Provide the [X, Y] coordinate of the cell's center where the given text is located.  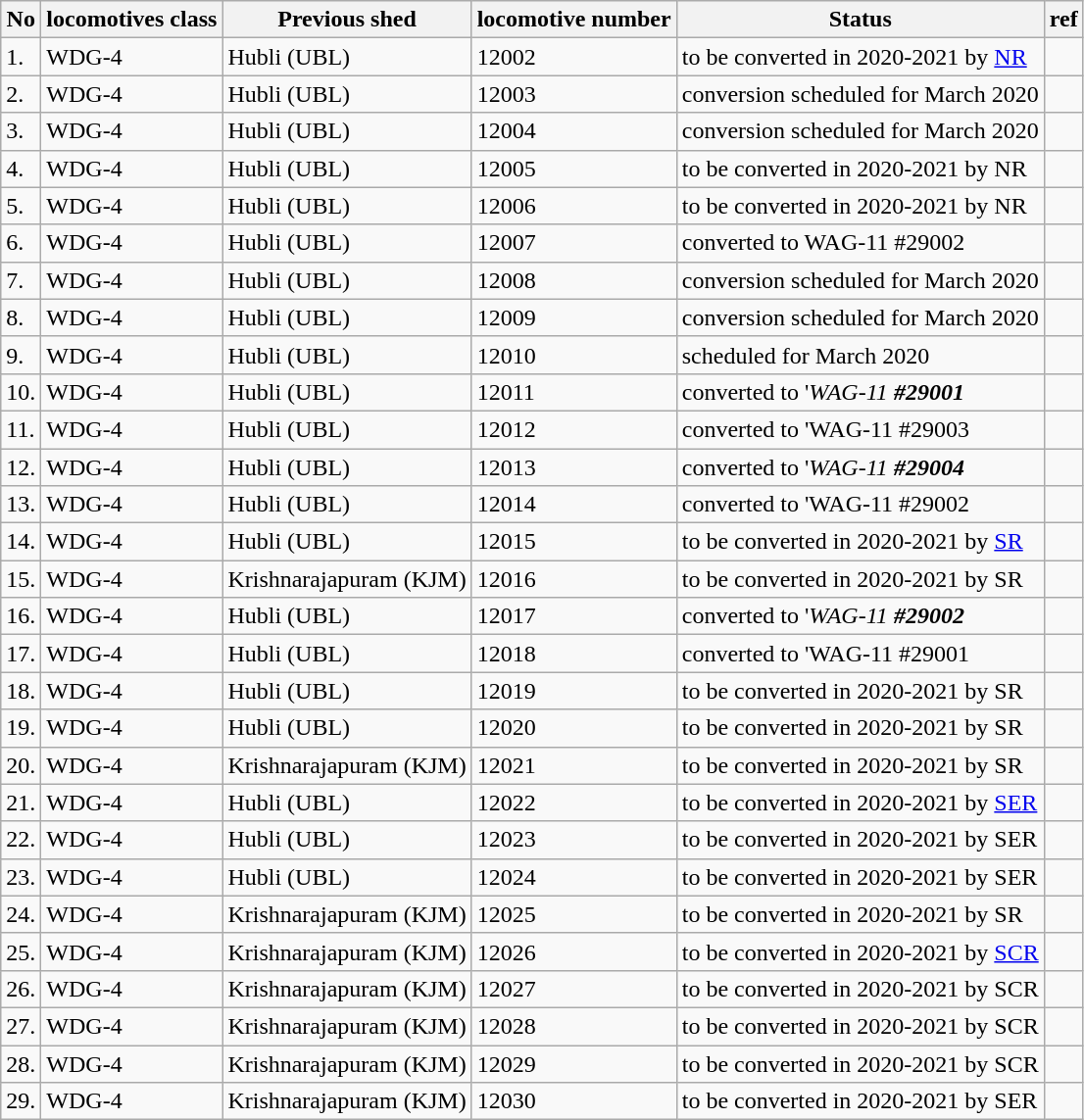
25. [22, 951]
10. [22, 392]
12029 [574, 1063]
No [22, 20]
5. [22, 206]
12003 [574, 94]
26. [22, 989]
28. [22, 1063]
12005 [574, 169]
12. [22, 467]
15. [22, 579]
6. [22, 243]
12010 [574, 355]
12009 [574, 317]
scheduled for March 2020 [861, 355]
12014 [574, 505]
12002 [574, 57]
22. [22, 840]
12026 [574, 951]
4. [22, 169]
12013 [574, 467]
converted to 'WAG-11 #29003 [861, 429]
locomotive number [574, 20]
12023 [574, 840]
20. [22, 765]
12012 [574, 429]
12016 [574, 579]
7. [22, 280]
9. [22, 355]
2. [22, 94]
29. [22, 1101]
24. [22, 914]
12004 [574, 131]
12011 [574, 392]
12021 [574, 765]
27. [22, 1026]
12025 [574, 914]
12006 [574, 206]
12017 [574, 616]
18. [22, 691]
ref [1063, 20]
12024 [574, 877]
17. [22, 654]
locomotives class [131, 20]
12018 [574, 654]
14. [22, 542]
12007 [574, 243]
Status [861, 20]
Previous shed [347, 20]
23. [22, 877]
3. [22, 131]
12027 [574, 989]
12008 [574, 280]
12015 [574, 542]
12022 [574, 803]
19. [22, 728]
1. [22, 57]
12020 [574, 728]
21. [22, 803]
11. [22, 429]
12028 [574, 1026]
converted to 'WAG-11 #29004 [861, 467]
16. [22, 616]
converted to WAG-11 #29002 [861, 243]
13. [22, 505]
12019 [574, 691]
12030 [574, 1101]
8. [22, 317]
